Scan for the cell matching the given text and deliver its [x, y] coordinate at center. 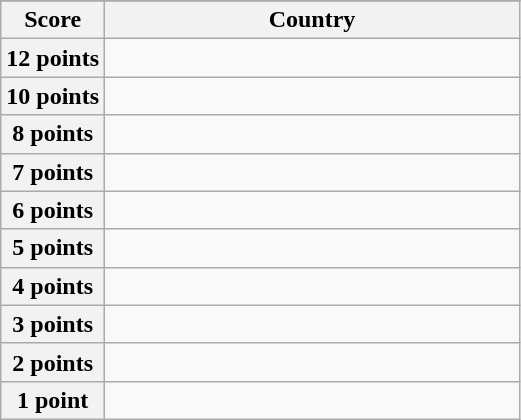
1 point [53, 400]
10 points [53, 96]
3 points [53, 324]
4 points [53, 286]
7 points [53, 172]
12 points [53, 58]
5 points [53, 248]
2 points [53, 362]
Country [312, 20]
6 points [53, 210]
Score [53, 20]
8 points [53, 134]
